Pinpoint the cell where the given text exists, returning its [x, y] midpoint coordinate. 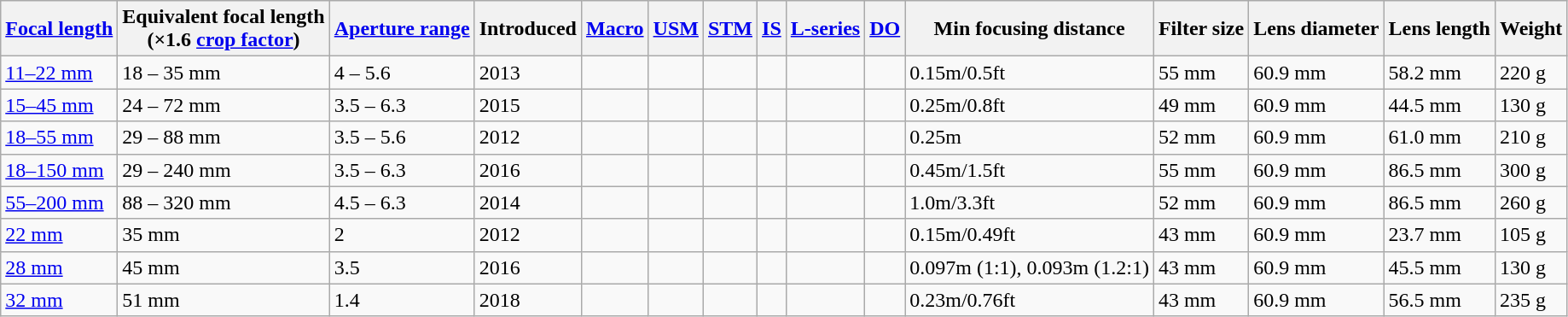
29 – 240 mm [224, 170]
45.5 mm [1439, 267]
24 – 72 mm [224, 105]
18 – 35 mm [224, 73]
58.2 mm [1439, 73]
49 mm [1201, 105]
Equivalent focal length(×1.6 crop factor) [224, 29]
18–55 mm [60, 138]
300 g [1530, 170]
0.23m/0.76ft [1030, 300]
11–22 mm [60, 73]
260 g [1530, 203]
L-series [825, 29]
235 g [1530, 300]
Filter size [1201, 29]
35 mm [224, 235]
2014 [527, 203]
1.4 [402, 300]
2015 [527, 105]
4 – 5.6 [402, 73]
51 mm [224, 300]
105 g [1530, 235]
Introduced [527, 29]
Lens length [1439, 29]
4.5 – 6.3 [402, 203]
0.097m (1:1), 0.093m (1.2:1) [1030, 267]
Aperture range [402, 29]
DO [886, 29]
61.0 mm [1439, 138]
2 [402, 235]
Macro [614, 29]
0.15m/0.5ft [1030, 73]
0.15m/0.49ft [1030, 235]
220 g [1530, 73]
15–45 mm [60, 105]
IS [772, 29]
88 – 320 mm [224, 203]
55–200 mm [60, 203]
Weight [1530, 29]
USM [676, 29]
Min focusing distance [1030, 29]
56.5 mm [1439, 300]
45 mm [224, 267]
3.5 – 5.6 [402, 138]
Focal length [60, 29]
23.7 mm [1439, 235]
0.25m [1030, 138]
0.25m/0.8ft [1030, 105]
3.5 [402, 267]
210 g [1530, 138]
1.0m/3.3ft [1030, 203]
Lens diameter [1316, 29]
28 mm [60, 267]
18–150 mm [60, 170]
44.5 mm [1439, 105]
2013 [527, 73]
STM [730, 29]
32 mm [60, 300]
22 mm [60, 235]
29 – 88 mm [224, 138]
0.45m/1.5ft [1030, 170]
2018 [527, 300]
